Capture the cell that displays the provided text and extract its [x, y] central coordinate. 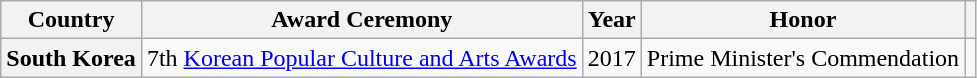
Prime Minister's Commendation [802, 58]
Honor [802, 20]
Country [72, 20]
Award Ceremony [362, 20]
South Korea [72, 58]
2017 [612, 58]
Year [612, 20]
7th Korean Popular Culture and Arts Awards [362, 58]
